Return the [X, Y] coordinate for the center point of the cell that contains the specified text.  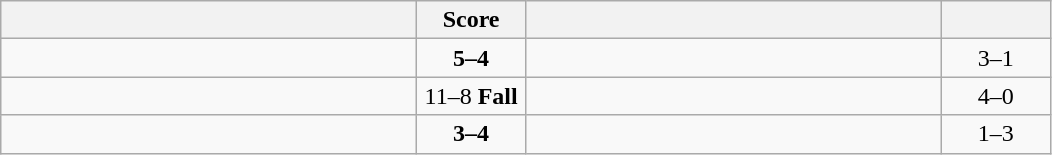
5–4 [472, 58]
4–0 [996, 96]
1–3 [996, 134]
3–1 [996, 58]
3–4 [472, 134]
11–8 Fall [472, 96]
Score [472, 20]
